Output the [X, Y] coordinate of the center of the cell containing the given text.  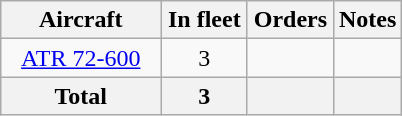
Total [80, 96]
Orders [290, 20]
ATR 72-600 [80, 58]
Notes [367, 20]
Aircraft [80, 20]
In fleet [204, 20]
